Return the [X, Y] coordinate for the center point of the cell that contains the specified text.  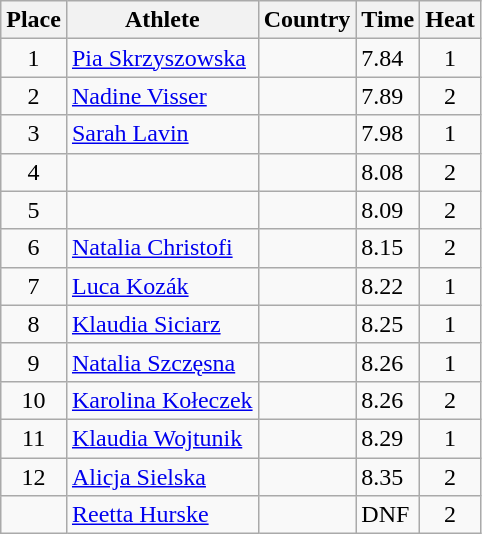
Time [388, 20]
Natalia Szczęsna [162, 362]
DNF [388, 515]
10 [34, 400]
8.22 [388, 286]
Klaudia Siciarz [162, 324]
Heat [450, 20]
Sarah Lavin [162, 134]
8.08 [388, 172]
8 [34, 324]
7.98 [388, 134]
Pia Skrzyszowska [162, 58]
Athlete [162, 20]
8.35 [388, 477]
Reetta Hurske [162, 515]
Klaudia Wojtunik [162, 438]
8.29 [388, 438]
7.84 [388, 58]
9 [34, 362]
11 [34, 438]
Karolina Kołeczek [162, 400]
Natalia Christofi [162, 248]
3 [34, 134]
7.89 [388, 96]
Luca Kozák [162, 286]
12 [34, 477]
Place [34, 20]
8.25 [388, 324]
5 [34, 210]
Country [307, 20]
Nadine Visser [162, 96]
6 [34, 248]
Alicja Sielska [162, 477]
8.09 [388, 210]
7 [34, 286]
4 [34, 172]
8.15 [388, 248]
